Capture the cell that displays the provided text and extract its [x, y] central coordinate. 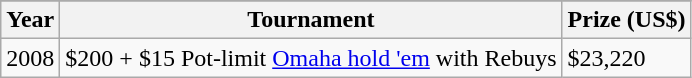
$23,220 [626, 58]
Year [30, 20]
Tournament [311, 20]
$200 + $15 Pot-limit Omaha hold 'em with Rebuys [311, 58]
Prize (US$) [626, 20]
2008 [30, 58]
